Capture the cell that displays the provided text and extract its [X, Y] central coordinate. 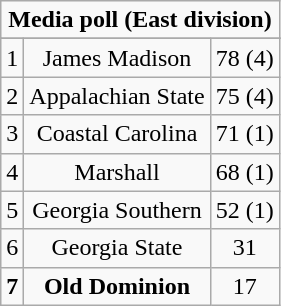
5 [12, 210]
2 [12, 96]
Marshall [117, 172]
Georgia Southern [117, 210]
71 (1) [244, 134]
75 (4) [244, 96]
4 [12, 172]
Media poll (East division) [140, 20]
6 [12, 248]
7 [12, 286]
3 [12, 134]
31 [244, 248]
James Madison [117, 58]
17 [244, 286]
52 (1) [244, 210]
Georgia State [117, 248]
68 (1) [244, 172]
Appalachian State [117, 96]
Old Dominion [117, 286]
Coastal Carolina [117, 134]
1 [12, 58]
78 (4) [244, 58]
